Provide the [x, y] coordinate of the cell's center where the given text is located.  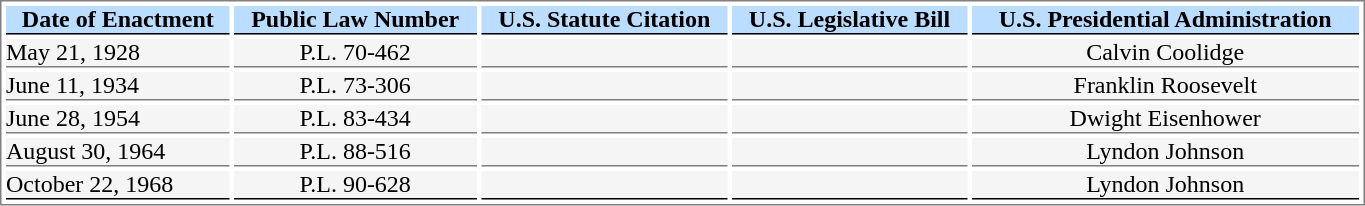
Calvin Coolidge [1165, 53]
June 28, 1954 [118, 119]
Public Law Number [355, 20]
August 30, 1964 [118, 152]
U.S. Statute Citation [604, 20]
P.L. 83-434 [355, 119]
U.S. Presidential Administration [1165, 20]
P.L. 73-306 [355, 86]
October 22, 1968 [118, 185]
P.L. 88-516 [355, 152]
Date of Enactment [118, 20]
June 11, 1934 [118, 86]
U.S. Legislative Bill [850, 20]
Franklin Roosevelt [1165, 86]
May 21, 1928 [118, 53]
P.L. 70-462 [355, 53]
P.L. 90-628 [355, 185]
Dwight Eisenhower [1165, 119]
